Provide the [X, Y] coordinate of the cell's center where the given text is located.  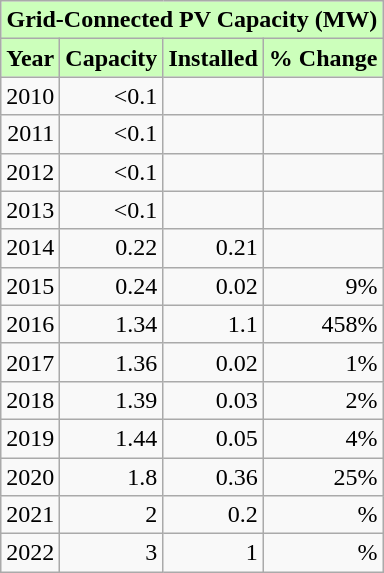
2013 [30, 210]
2019 [30, 438]
2017 [30, 362]
2015 [30, 286]
Installed [213, 58]
2% [323, 400]
3 [112, 553]
2 [112, 515]
2011 [30, 134]
458% [323, 324]
1.34 [112, 324]
2014 [30, 248]
9% [323, 286]
0.03 [213, 400]
4% [323, 438]
2016 [30, 324]
1.39 [112, 400]
0.21 [213, 248]
0.22 [112, 248]
% Change [323, 58]
0.36 [213, 477]
2012 [30, 172]
Grid-Connected PV Capacity (MW) [192, 20]
1.36 [112, 362]
1.1 [213, 324]
1% [323, 362]
0.24 [112, 286]
0.05 [213, 438]
2020 [30, 477]
Year [30, 58]
2010 [30, 96]
0.2 [213, 515]
1 [213, 553]
2021 [30, 515]
2022 [30, 553]
25% [323, 477]
1.44 [112, 438]
Capacity [112, 58]
2018 [30, 400]
1.8 [112, 477]
